Determine the (x, y) coordinate at the center of the cell enclosing the given text.  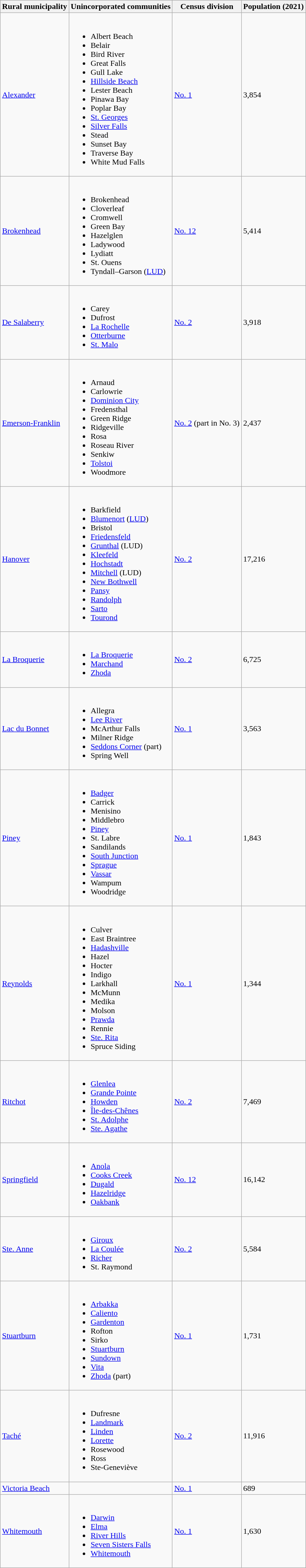
GlenleaGrande PointeHowdenÎle-des-ChênesSt. AdolpheSte. Agathe (121, 1102)
BrokenheadCloverleafCromwellGreen BayHazelglenLadywoodLydiattSt. OuensTyndall–Garson (LUD) (121, 231)
AnolaCooks CreekDugaldHazelridgeOakbank (121, 1180)
Piney (35, 838)
Springfield (35, 1180)
AllegraLee RiverMcArthur FallsMilner RidgeSeddons Corner (part)Spring Well (121, 728)
Whitemouth (35, 1531)
ArbakkaCalientoGardentonRoftonSirkoStuartburnSundownVitaZhoda (part) (121, 1336)
7,469 (274, 1102)
5,584 (274, 1248)
Emerson-Franklin (35, 423)
BarkfieldBlumenort (LUD)BristolFriedensfeldGrunthal (LUD)KleefeldHochstadtMitchell (LUD)New BothwellPansyRandolphSartoTourond (121, 559)
6,725 (274, 660)
Lac du Bonnet (35, 728)
1,731 (274, 1336)
De Salaberry (35, 323)
Unincorporated communities (121, 7)
Reynolds (35, 983)
BadgerCarrickMenisinoMiddlebroPineySt. LabreSandilandsSouth JunctionSpragueVassarWampumWoodridge (121, 838)
Hanover (35, 559)
1,344 (274, 983)
Census division (207, 7)
CareyDufrostLa RochelleOtterburneSt. Malo (121, 323)
La BroquerieMarchandZhoda (121, 660)
GirouxLa CouléeRicherSt. Raymond (121, 1248)
3,854 (274, 94)
Stuartburn (35, 1336)
Ritchot (35, 1102)
Taché (35, 1436)
2,437 (274, 423)
17,216 (274, 559)
11,916 (274, 1436)
Ste. Anne (35, 1248)
1,630 (274, 1531)
689 (274, 1488)
3,563 (274, 728)
Brokenhead (35, 231)
Population (2021) (274, 7)
La Broquerie (35, 660)
DarwinElmaRiver HillsSeven Sisters FallsWhitemouth (121, 1531)
Alexander (35, 94)
16,142 (274, 1180)
DufresneLandmarkLindenLoretteRosewoodRossSte-Geneviève (121, 1436)
No. 2 (part in No. 3) (207, 423)
ArnaudCarlowrieDominion CityFredensthalGreen RidgeRidgevilleRosaRoseau RiverSenkiwTolstoiWoodmore (121, 423)
5,414 (274, 231)
1,843 (274, 838)
Victoria Beach (35, 1488)
3,918 (274, 323)
Rural municipality (35, 7)
CulverEast BraintreeHadashvilleHazelHocterIndigoLarkhallMcMunnMedikaMolsonPrawdaRennieSte. RitaSpruce Siding (121, 983)
